Extract the [X, Y] coordinate from the center of the cell holding the provided text.  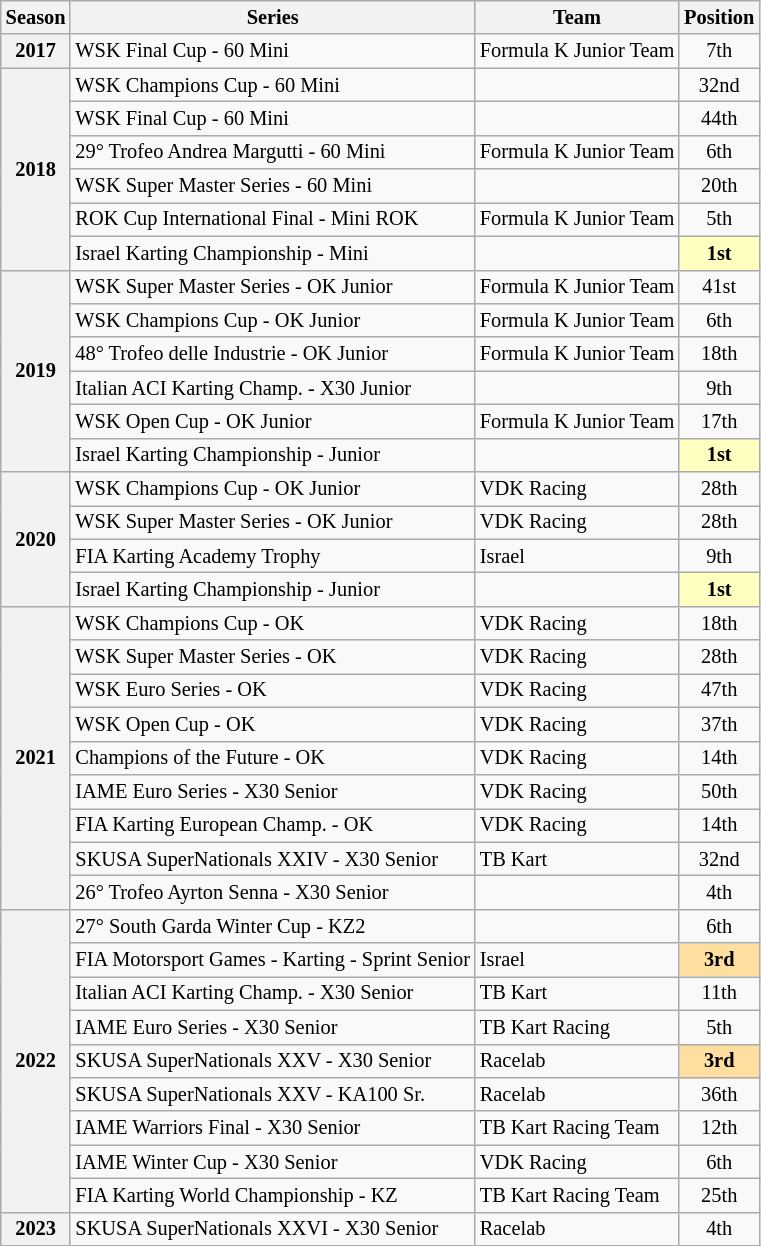
IAME Warriors Final - X30 Senior [272, 1128]
SKUSA SuperNationals XXVI - X30 Senior [272, 1229]
Series [272, 17]
29° Trofeo Andrea Margutti - 60 Mini [272, 152]
2023 [36, 1229]
IAME Winter Cup - X30 Senior [272, 1162]
47th [719, 690]
WSK Champions Cup - 60 Mini [272, 85]
Position [719, 17]
SKUSA SuperNationals XXV - X30 Senior [272, 1061]
27° South Garda Winter Cup - KZ2 [272, 926]
17th [719, 421]
WSK Open Cup - OK [272, 724]
ROK Cup International Final - Mini ROK [272, 219]
2018 [36, 169]
FIA Motorsport Games - Karting - Sprint Senior [272, 960]
WSK Super Master Series - 60 Mini [272, 186]
2020 [36, 540]
Italian ACI Karting Champ. - X30 Senior [272, 993]
2021 [36, 758]
2019 [36, 371]
TB Kart Racing [577, 1027]
WSK Super Master Series - OK [272, 657]
2017 [36, 51]
Italian ACI Karting Champ. - X30 Junior [272, 388]
WSK Champions Cup - OK [272, 623]
WSK Euro Series - OK [272, 690]
26° Trofeo Ayrton Senna - X30 Senior [272, 892]
SKUSA SuperNationals XXV - KA100 Sr. [272, 1094]
SKUSA SuperNationals XXIV - X30 Senior [272, 859]
FIA Karting Academy Trophy [272, 556]
FIA Karting World Championship - KZ [272, 1195]
Team [577, 17]
44th [719, 118]
25th [719, 1195]
Champions of the Future - OK [272, 758]
Israel Karting Championship - Mini [272, 253]
20th [719, 186]
Season [36, 17]
41st [719, 287]
37th [719, 724]
7th [719, 51]
2022 [36, 1060]
50th [719, 791]
12th [719, 1128]
WSK Open Cup - OK Junior [272, 421]
36th [719, 1094]
FIA Karting European Champ. - OK [272, 825]
48° Trofeo delle Industrie - OK Junior [272, 354]
11th [719, 993]
